Provide the (X, Y) coordinate of the cell's center where the given text is located.  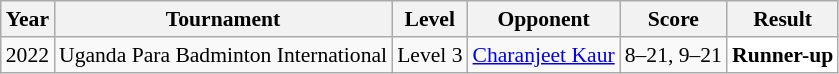
Score (674, 19)
Uganda Para Badminton International (223, 55)
Year (28, 19)
Opponent (544, 19)
Tournament (223, 19)
Level (430, 19)
Runner-up (782, 55)
Level 3 (430, 55)
8–21, 9–21 (674, 55)
Result (782, 19)
2022 (28, 55)
Charanjeet Kaur (544, 55)
